From the cell containing the given text, extract its center point as (X, Y) coordinate. 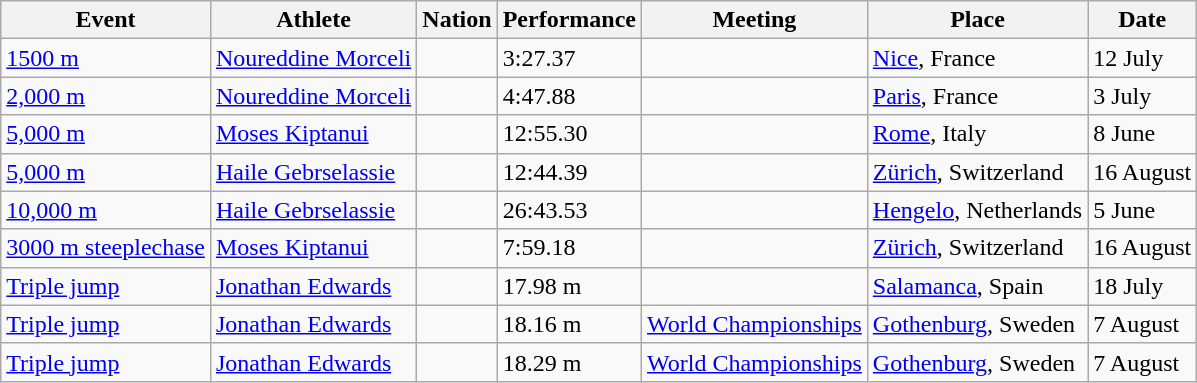
12:44.39 (569, 172)
17.98 m (569, 286)
Athlete (313, 20)
Performance (569, 20)
Meeting (755, 20)
12:55.30 (569, 134)
Place (977, 20)
10,000 m (106, 210)
26:43.53 (569, 210)
Nice, France (977, 58)
2,000 m (106, 96)
7:59.18 (569, 248)
1500 m (106, 58)
18 July (1142, 286)
Rome, Italy (977, 134)
5 June (1142, 210)
Salamanca, Spain (977, 286)
4:47.88 (569, 96)
18.16 m (569, 324)
Event (106, 20)
18.29 m (569, 362)
8 June (1142, 134)
Nation (457, 20)
3 July (1142, 96)
3:27.37 (569, 58)
Paris, France (977, 96)
Date (1142, 20)
Hengelo, Netherlands (977, 210)
12 July (1142, 58)
3000 m steeplechase (106, 248)
